For the text-containing cell, return its midpoint in [X, Y] coordinate format. 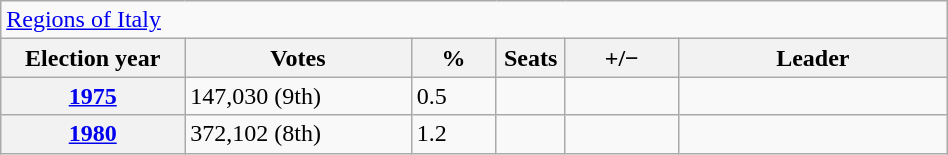
Regions of Italy [474, 20]
% [454, 58]
0.5 [454, 96]
1980 [93, 134]
1975 [93, 96]
1.2 [454, 134]
Leader [812, 58]
Election year [93, 58]
Seats [530, 58]
Votes [298, 58]
147,030 (9th) [298, 96]
372,102 (8th) [298, 134]
+/− [622, 58]
